Locate the cell with the specified text and output its [X, Y] center coordinate. 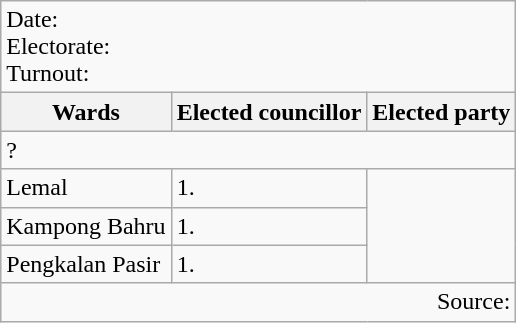
Elected councillor [269, 112]
Source: [258, 302]
Kampong Bahru [86, 226]
? [258, 150]
Lemal [86, 188]
Wards [86, 112]
Elected party [442, 112]
Date: Electorate: Turnout: [258, 47]
Pengkalan Pasir [86, 264]
